Capture the cell that displays the provided text and extract its [x, y] central coordinate. 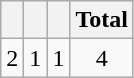
Total [102, 20]
2 [12, 58]
4 [102, 58]
